Return [X, Y] of the center of cell containing provided text 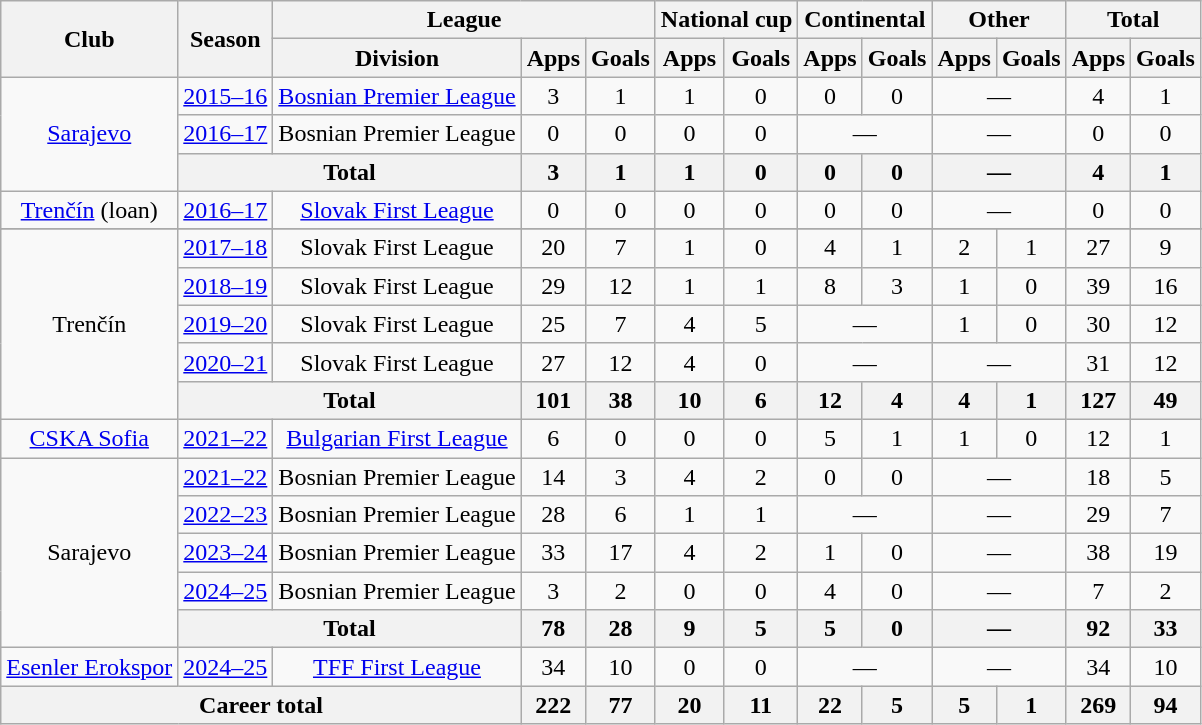
TFF First League [397, 667]
49 [1166, 400]
2017–18 [226, 248]
Career total [261, 705]
39 [1098, 286]
16 [1166, 286]
77 [621, 705]
Division [397, 58]
2018–19 [226, 286]
Club [90, 39]
222 [553, 705]
2015–16 [226, 96]
2023–24 [226, 553]
11 [761, 705]
22 [830, 705]
30 [1098, 324]
127 [1098, 400]
2020–21 [226, 362]
CSKA Sofia [90, 438]
269 [1098, 705]
Continental [865, 20]
Other [999, 20]
18 [1098, 477]
14 [553, 477]
92 [1098, 629]
League [464, 20]
National cup [726, 20]
94 [1166, 705]
78 [553, 629]
17 [621, 553]
Season [226, 39]
101 [553, 400]
2022–23 [226, 515]
Trenčín (loan) [90, 210]
31 [1098, 362]
Esenler Erokspor [90, 667]
25 [553, 324]
8 [830, 286]
19 [1166, 553]
Bulgarian First League [397, 438]
2019–20 [226, 324]
Trenčín [90, 324]
